Return the (X, Y) coordinate for the center point of the cell that contains the specified text.  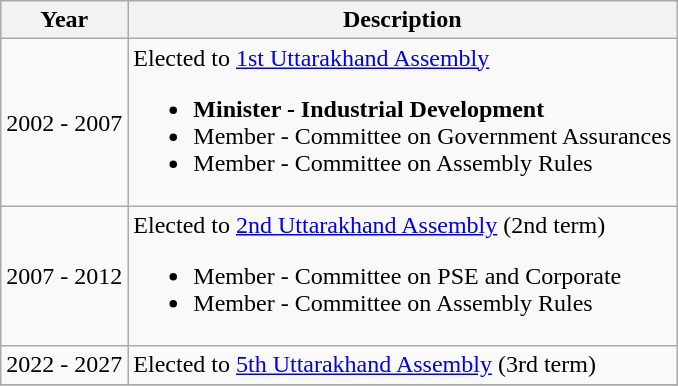
2007 - 2012 (64, 276)
Elected to 1st Uttarakhand AssemblyMinister - Industrial Development Member - Committee on Government Assurances Member - Committee on Assembly Rules (402, 122)
2002 - 2007 (64, 122)
Year (64, 20)
2022 - 2027 (64, 365)
Elected to 5th Uttarakhand Assembly (3rd term) (402, 365)
Description (402, 20)
Elected to 2nd Uttarakhand Assembly (2nd term)Member - Committee on PSE and Corporate Member - Committee on Assembly Rules (402, 276)
